Search for the cell housing the specified text and yield its [x, y] center coordinate. 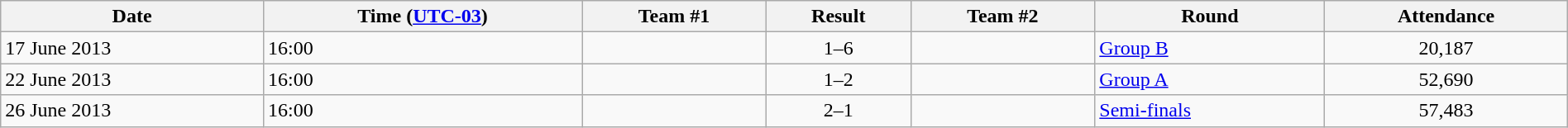
17 June 2013 [132, 48]
Date [132, 17]
22 June 2013 [132, 79]
Team #2 [1002, 17]
26 June 2013 [132, 111]
1–6 [839, 48]
57,483 [1446, 111]
52,690 [1446, 79]
Team #1 [675, 17]
Round [1210, 17]
Group B [1210, 48]
Attendance [1446, 17]
Result [839, 17]
2–1 [839, 111]
20,187 [1446, 48]
1–2 [839, 79]
Group A [1210, 79]
Time (UTC-03) [422, 17]
Semi-finals [1210, 111]
